Detect which cell encompasses the target text, then output its [X, Y] center coordinate. 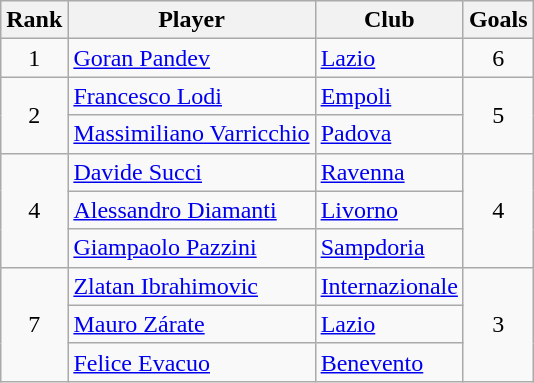
Alessandro Diamanti [192, 210]
Padova [389, 134]
Club [389, 20]
Benevento [389, 362]
6 [498, 58]
1 [34, 58]
Goals [498, 20]
Felice Evacuo [192, 362]
Goran Pandev [192, 58]
Mauro Zárate [192, 324]
Sampdoria [389, 248]
Player [192, 20]
Davide Succi [192, 172]
Livorno [389, 210]
Zlatan Ibrahimovic [192, 286]
3 [498, 324]
Rank [34, 20]
Internazionale [389, 286]
7 [34, 324]
2 [34, 115]
Giampaolo Pazzini [192, 248]
Francesco Lodi [192, 96]
5 [498, 115]
Ravenna [389, 172]
Empoli [389, 96]
Massimiliano Varricchio [192, 134]
